Locate the cell with the specified text and output its [X, Y] center coordinate. 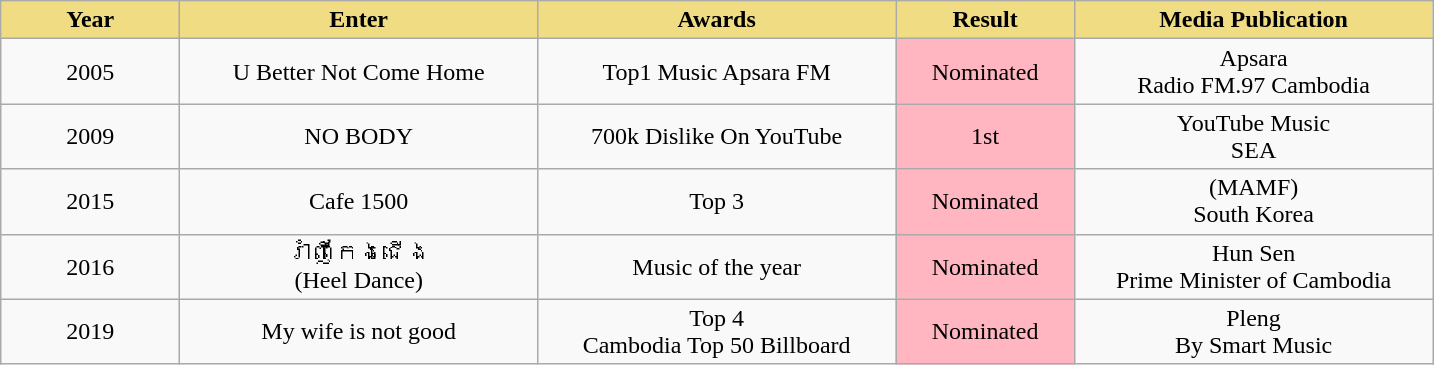
NO BODY [359, 136]
Year [90, 20]
2019 [90, 332]
Media Publication [1254, 20]
Awards [717, 20]
1st [986, 136]
2009 [90, 136]
YouTube MusicSEA [1254, 136]
2016 [90, 266]
700k Dislike On YouTube [717, 136]
2005 [90, 72]
Enter [359, 20]
(MAMF)South Korea [1254, 202]
U Better Not Come Home [359, 72]
រាំញីកែងជើង(Heel Dance) [359, 266]
Top 4Cambodia Top 50 Billboard [717, 332]
Hun SenPrime Minister of Cambodia [1254, 266]
ApsaraRadio FM.97 Cambodia [1254, 72]
Top 3 [717, 202]
Music of the year [717, 266]
PlengBy Smart Music [1254, 332]
My wife is not good [359, 332]
Cafe 1500 [359, 202]
2015 [90, 202]
Top1 Music Apsara FM [717, 72]
Result [986, 20]
